Capture the cell that displays the provided text and extract its [X, Y] central coordinate. 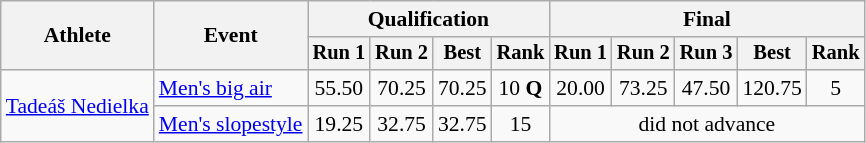
47.50 [706, 88]
Final [706, 19]
55.50 [340, 88]
20.00 [580, 88]
Run 3 [706, 54]
10 Q [521, 88]
Event [231, 36]
Athlete [78, 36]
Men's slopestyle [231, 124]
Tadeáš Nedielka [78, 106]
Men's big air [231, 88]
15 [521, 124]
73.25 [644, 88]
Qualification [429, 19]
did not advance [706, 124]
120.75 [772, 88]
5 [836, 88]
19.25 [340, 124]
